Locate the cell with the specified text and output its [X, Y] center coordinate. 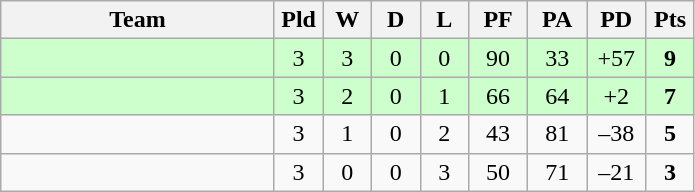
PA [558, 20]
PF [498, 20]
9 [670, 58]
+2 [616, 96]
50 [498, 172]
Pts [670, 20]
Team [138, 20]
43 [498, 134]
5 [670, 134]
–21 [616, 172]
81 [558, 134]
W [348, 20]
L [444, 20]
7 [670, 96]
90 [498, 58]
71 [558, 172]
–38 [616, 134]
33 [558, 58]
66 [498, 96]
Pld [298, 20]
+57 [616, 58]
D [396, 20]
64 [558, 96]
PD [616, 20]
